Find where the given text appears and provide that cell's center as (x, y) coordinate. 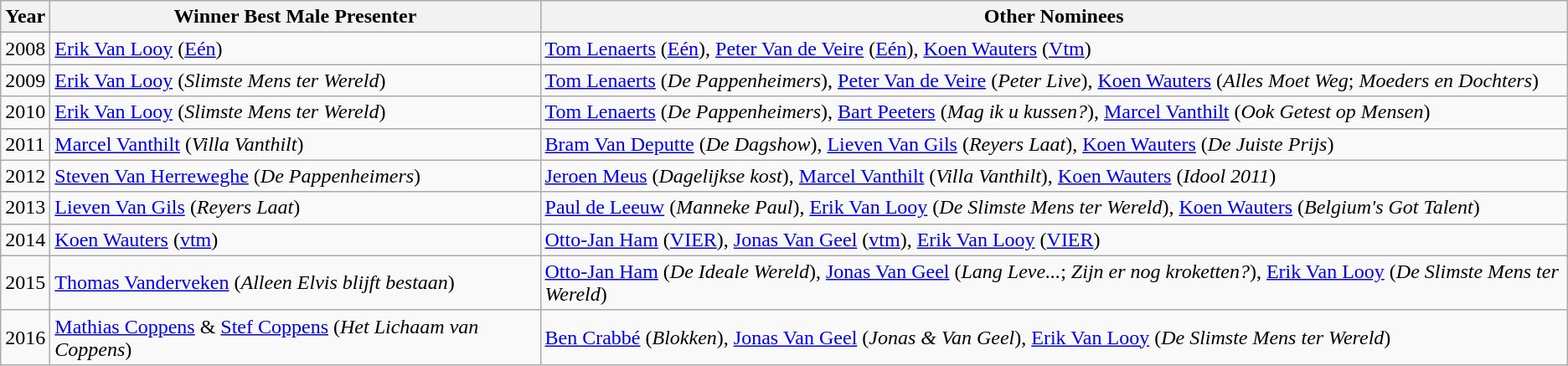
Marcel Vanthilt (Villa Vanthilt) (295, 144)
Other Nominees (1054, 17)
Year (25, 17)
2013 (25, 208)
Jeroen Meus (Dagelijkse kost), Marcel Vanthilt (Villa Vanthilt), Koen Wauters (Idool 2011) (1054, 176)
2016 (25, 337)
Otto-Jan Ham (De Ideale Wereld), Jonas Van Geel (Lang Leve...; Zijn er nog kroketten?), Erik Van Looy (De Slimste Mens ter Wereld) (1054, 283)
Bram Van Deputte (De Dagshow), Lieven Van Gils (Reyers Laat), Koen Wauters (De Juiste Prijs) (1054, 144)
2015 (25, 283)
2012 (25, 176)
Winner Best Male Presenter (295, 17)
Paul de Leeuw (Manneke Paul), Erik Van Looy (De Slimste Mens ter Wereld), Koen Wauters (Belgium's Got Talent) (1054, 208)
2009 (25, 80)
2014 (25, 240)
Erik Van Looy (Eén) (295, 49)
Tom Lenaerts (Eén), Peter Van de Veire (Eén), Koen Wauters (Vtm) (1054, 49)
Tom Lenaerts (De Pappenheimers), Peter Van de Veire (Peter Live), Koen Wauters (Alles Moet Weg; Moeders en Dochters) (1054, 80)
Steven Van Herreweghe (De Pappenheimers) (295, 176)
Thomas Vanderveken (Alleen Elvis blijft bestaan) (295, 283)
Otto-Jan Ham (VIER), Jonas Van Geel (vtm), Erik Van Looy (VIER) (1054, 240)
Lieven Van Gils (Reyers Laat) (295, 208)
Koen Wauters (vtm) (295, 240)
Mathias Coppens & Stef Coppens (Het Lichaam van Coppens) (295, 337)
Tom Lenaerts (De Pappenheimers), Bart Peeters (Mag ik u kussen?), Marcel Vanthilt (Ook Getest op Mensen) (1054, 112)
2011 (25, 144)
Ben Crabbé (Blokken), Jonas Van Geel (Jonas & Van Geel), Erik Van Looy (De Slimste Mens ter Wereld) (1054, 337)
2010 (25, 112)
2008 (25, 49)
